Return (X, Y) of the center of cell containing provided text 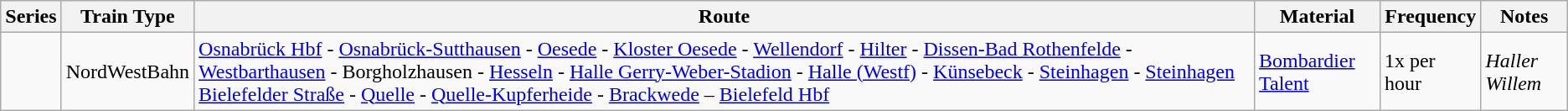
Material (1318, 17)
Series (31, 17)
Frequency (1431, 17)
Haller Willem (1524, 71)
Notes (1524, 17)
Route (725, 17)
NordWestBahn (127, 71)
Train Type (127, 17)
1x per hour (1431, 71)
Bombardier Talent (1318, 71)
